Capture the cell that displays the provided text and extract its (x, y) central coordinate. 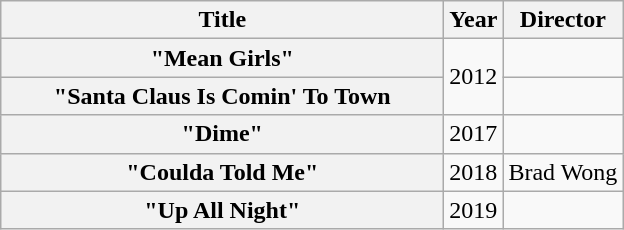
Director (563, 20)
2018 (474, 172)
"Santa Claus Is Comin' To Town (222, 96)
"Up All Night" (222, 210)
Year (474, 20)
"Mean Girls" (222, 58)
2012 (474, 77)
2019 (474, 210)
2017 (474, 134)
Brad Wong (563, 172)
"Dime" (222, 134)
Title (222, 20)
"Coulda Told Me" (222, 172)
